Extract the (X, Y) coordinate from the center of the cell holding the provided text.  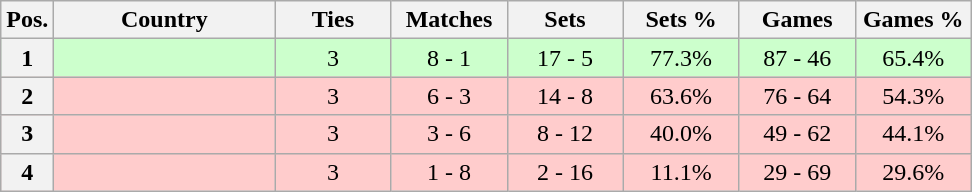
Sets (565, 20)
Sets % (681, 20)
Pos. (28, 20)
1 (28, 58)
54.3% (913, 96)
Ties (333, 20)
40.0% (681, 134)
Matches (449, 20)
29 - 69 (797, 172)
11.1% (681, 172)
Country (164, 20)
87 - 46 (797, 58)
8 - 12 (565, 134)
76 - 64 (797, 96)
3 - 6 (449, 134)
4 (28, 172)
1 - 8 (449, 172)
6 - 3 (449, 96)
2 (28, 96)
29.6% (913, 172)
63.6% (681, 96)
2 - 16 (565, 172)
8 - 1 (449, 58)
17 - 5 (565, 58)
Games (797, 20)
44.1% (913, 134)
77.3% (681, 58)
Games % (913, 20)
49 - 62 (797, 134)
14 - 8 (565, 96)
65.4% (913, 58)
